Locate the cell with the specified text and output its (X, Y) center coordinate. 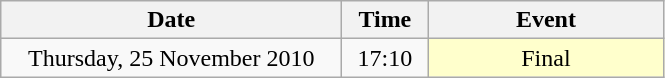
Time (385, 20)
Date (172, 20)
Thursday, 25 November 2010 (172, 58)
Event (546, 20)
17:10 (385, 58)
Final (546, 58)
